Identify which cell holds the provided text, then report its [x, y] central coordinate. 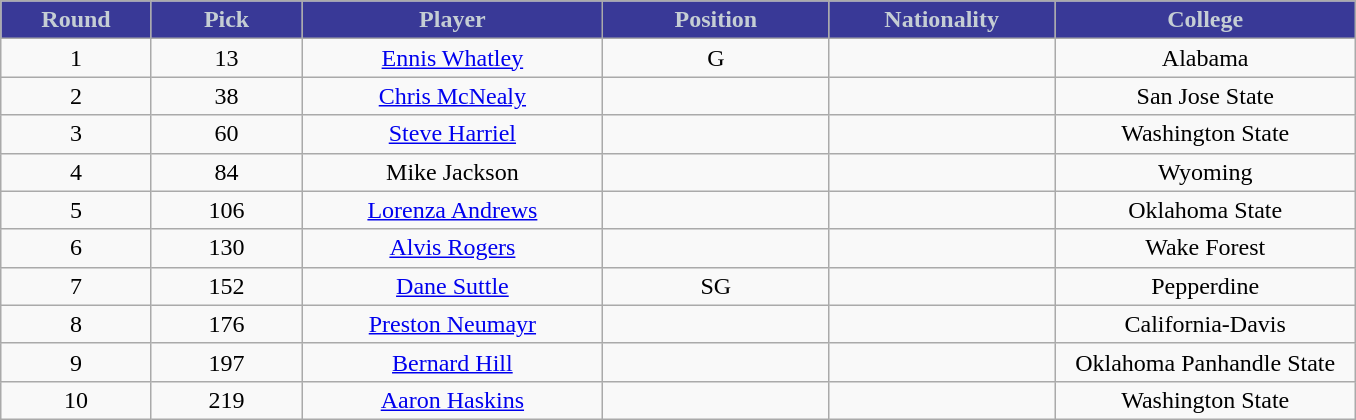
4 [76, 172]
Dane Suttle [452, 286]
California-Davis [1206, 324]
Preston Neumayr [452, 324]
San Jose State [1206, 96]
60 [226, 134]
Alabama [1206, 58]
7 [76, 286]
Alvis Rogers [452, 248]
Round [76, 20]
SG [716, 286]
10 [76, 400]
106 [226, 210]
38 [226, 96]
130 [226, 248]
Pick [226, 20]
Pepperdine [1206, 286]
152 [226, 286]
Chris McNealy [452, 96]
Player [452, 20]
8 [76, 324]
Steve Harriel [452, 134]
Nationality [942, 20]
197 [226, 362]
219 [226, 400]
3 [76, 134]
Ennis Whatley [452, 58]
Position [716, 20]
Mike Jackson [452, 172]
176 [226, 324]
2 [76, 96]
Oklahoma Panhandle State [1206, 362]
Oklahoma State [1206, 210]
9 [76, 362]
1 [76, 58]
84 [226, 172]
College [1206, 20]
Lorenza Andrews [452, 210]
5 [76, 210]
13 [226, 58]
Bernard Hill [452, 362]
Wyoming [1206, 172]
G [716, 58]
Aaron Haskins [452, 400]
6 [76, 248]
Wake Forest [1206, 248]
